Scan for the cell matching the given text and deliver its (X, Y) coordinate at center. 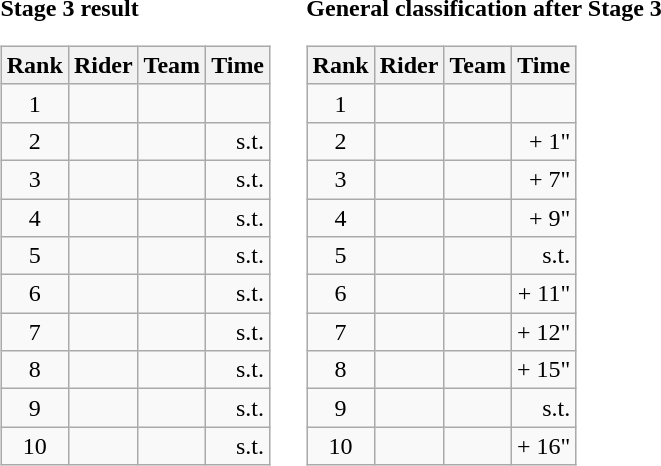
+ 1" (543, 141)
+ 15" (543, 370)
+ 16" (543, 446)
+ 12" (543, 332)
+ 9" (543, 217)
+ 11" (543, 294)
+ 7" (543, 179)
